Identify which cell holds the provided text, then report its [X, Y] central coordinate. 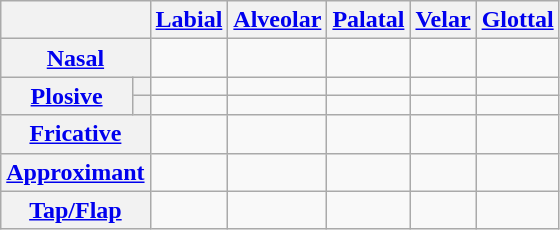
Fricative [76, 134]
Velar [443, 20]
Approximant [76, 172]
Plosive [67, 96]
Glottal [518, 20]
Nasal [76, 58]
Tap/Flap [76, 210]
Alveolar [278, 20]
Labial [189, 20]
Palatal [368, 20]
